For the text-containing cell, return its midpoint in [x, y] coordinate format. 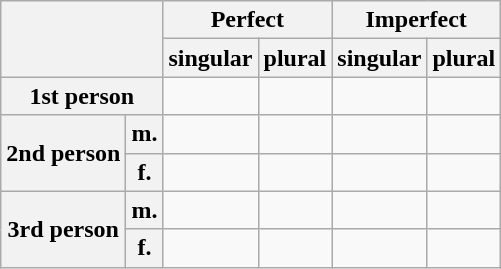
3rd person [64, 229]
Imperfect [416, 20]
Perfect [248, 20]
2nd person [64, 153]
1st person [82, 96]
